From the cell containing the given text, extract its center point as (X, Y) coordinate. 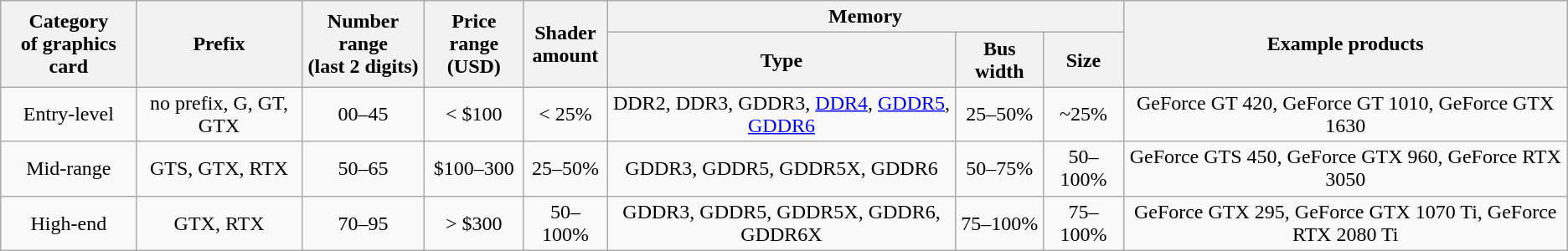
Prefix (219, 44)
< 25% (565, 114)
GeForce GTX 295, GeForce GTX 1070 Ti, GeForce RTX 2080 Ti (1345, 223)
High-end (69, 223)
~25% (1084, 114)
Number range(last 2 digits) (364, 44)
Entry-level (69, 114)
GTS, GTX, RTX (219, 169)
00–45 (364, 114)
Price range(USD) (474, 44)
Type (781, 60)
Size (1084, 60)
50–65 (364, 169)
Categoryof graphics card (69, 44)
no prefix, G, GT, GTX (219, 114)
DDR2, DDR3, GDDR3, DDR4, GDDR5, GDDR6 (781, 114)
GeForce GTS 450, GeForce GTX 960, GeForce RTX 3050 (1345, 169)
< $100 (474, 114)
GDDR3, GDDR5, GDDR5X, GDDR6 (781, 169)
GeForce GT 420, GeForce GT 1010, GeForce GTX 1630 (1345, 114)
Mid-range (69, 169)
50–75% (1000, 169)
Bus width (1000, 60)
Shaderamount (565, 44)
GTX, RTX (219, 223)
70–95 (364, 223)
> $300 (474, 223)
Example products (1345, 44)
Memory (865, 17)
$100–300 (474, 169)
GDDR3, GDDR5, GDDR5X, GDDR6, GDDR6X (781, 223)
